Search for the cell housing the specified text and yield its [X, Y] center coordinate. 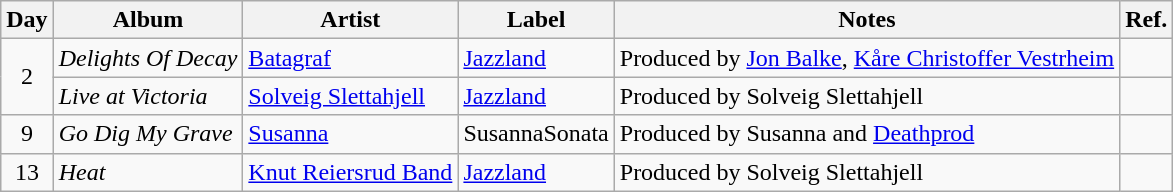
Produced by Jon Balke, Kåre Christoffer Vestrheim [866, 58]
9 [27, 134]
Heat [148, 172]
Knut Reiersrud Band [350, 172]
Day [27, 20]
Delights Of Decay [148, 58]
Ref. [1146, 20]
Produced by Susanna and Deathprod [866, 134]
Live at Victoria [148, 96]
2 [27, 77]
Label [536, 20]
Batagraf [350, 58]
Solveig Slettahjell [350, 96]
Album [148, 20]
SusannaSonata [536, 134]
Go Dig My Grave [148, 134]
Artist [350, 20]
Susanna [350, 134]
Notes [866, 20]
13 [27, 172]
